Provide the (x, y) coordinate of the cell's center where the given text is located.  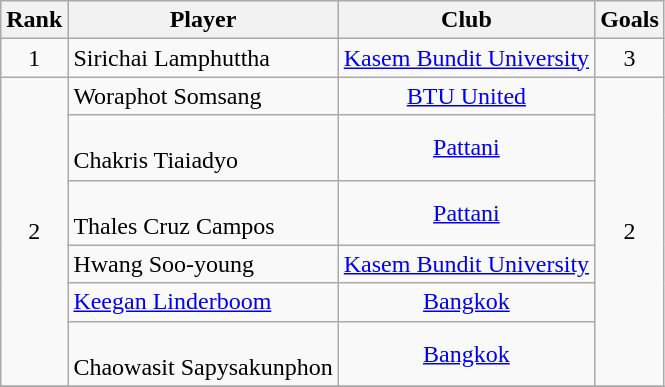
Woraphot Somsang (203, 96)
Chakris Tiaiadyo (203, 148)
Thales Cruz Campos (203, 212)
3 (630, 58)
Keegan Linderboom (203, 302)
Rank (34, 20)
Player (203, 20)
Goals (630, 20)
Chaowasit Sapysakunphon (203, 354)
1 (34, 58)
Club (466, 20)
Hwang Soo-young (203, 264)
BTU United (466, 96)
Sirichai Lamphuttha (203, 58)
